Capture the cell that displays the provided text and extract its [x, y] central coordinate. 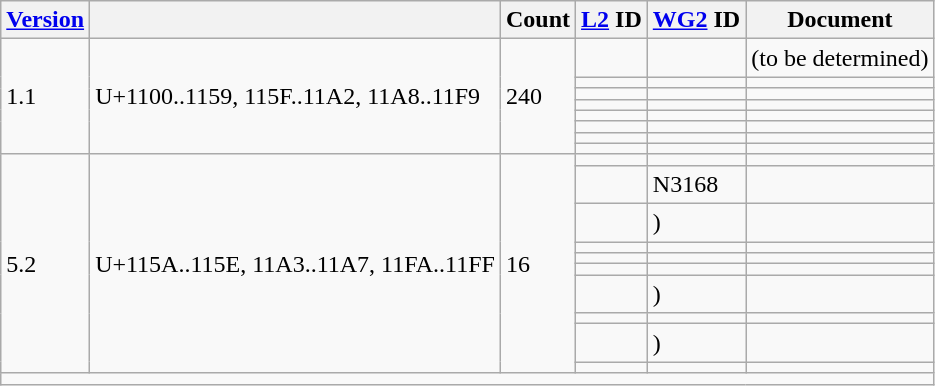
(to be determined) [840, 58]
L2 ID [612, 20]
U+115A..115E, 11A3..11A7, 11FA..11FF [296, 264]
N3168 [696, 184]
16 [538, 264]
Count [538, 20]
Version [46, 20]
WG2 ID [696, 20]
Document [840, 20]
240 [538, 97]
1.1 [46, 97]
5.2 [46, 264]
U+1100..1159, 115F..11A2, 11A8..11F9 [296, 97]
